Provide the (x, y) coordinate of the cell's center where the given text is located.  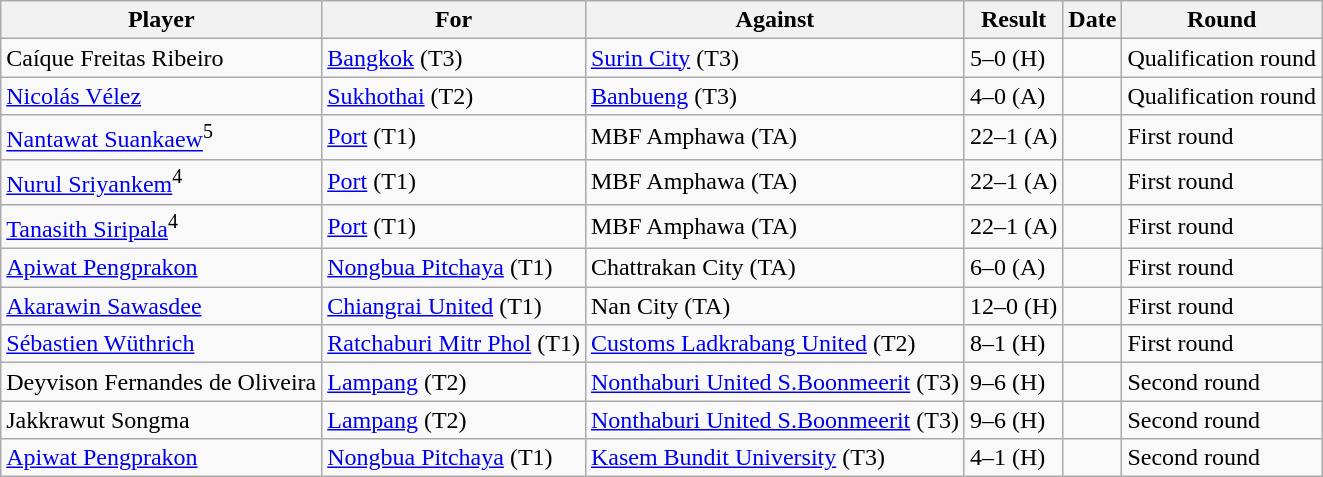
Ratchaburi Mitr Phol (T1) (454, 344)
Jakkrawut Songma (162, 420)
Round (1222, 20)
Sébastien Wüthrich (162, 344)
4–1 (H) (1013, 458)
For (454, 20)
Akarawin Sawasdee (162, 306)
Sukhothai (T2) (454, 96)
Bangkok (T3) (454, 58)
Result (1013, 20)
Kasem Bundit University (T3) (774, 458)
4–0 (A) (1013, 96)
Nan City (TA) (774, 306)
Nicolás Vélez (162, 96)
6–0 (A) (1013, 268)
8–1 (H) (1013, 344)
Nantawat Suankaew5 (162, 138)
5–0 (H) (1013, 58)
Banbueng (T3) (774, 96)
Player (162, 20)
Caíque Freitas Ribeiro (162, 58)
Chiangrai United (T1) (454, 306)
Date (1092, 20)
Against (774, 20)
Surin City (T3) (774, 58)
Customs Ladkrabang United (T2) (774, 344)
Tanasith Siripala4 (162, 226)
Nurul Sriyankem4 (162, 182)
Chattrakan City (TA) (774, 268)
Deyvison Fernandes de Oliveira (162, 382)
12–0 (H) (1013, 306)
